Determine the [x, y] coordinate at the center of the cell enclosing the given text.  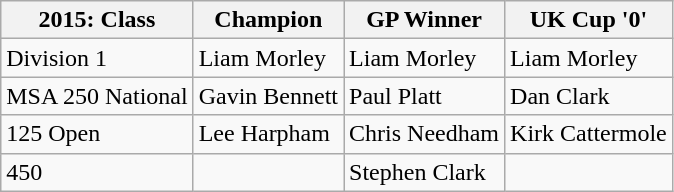
Lee Harpham [268, 134]
Paul Platt [424, 96]
Gavin Bennett [268, 96]
450 [97, 172]
Division 1 [97, 58]
MSA 250 National [97, 96]
Chris Needham [424, 134]
125 Open [97, 134]
Dan Clark [589, 96]
UK Cup '0' [589, 20]
Champion [268, 20]
GP Winner [424, 20]
2015: Class [97, 20]
Kirk Cattermole [589, 134]
Stephen Clark [424, 172]
